Scan for the cell matching the given text and deliver its (X, Y) coordinate at center. 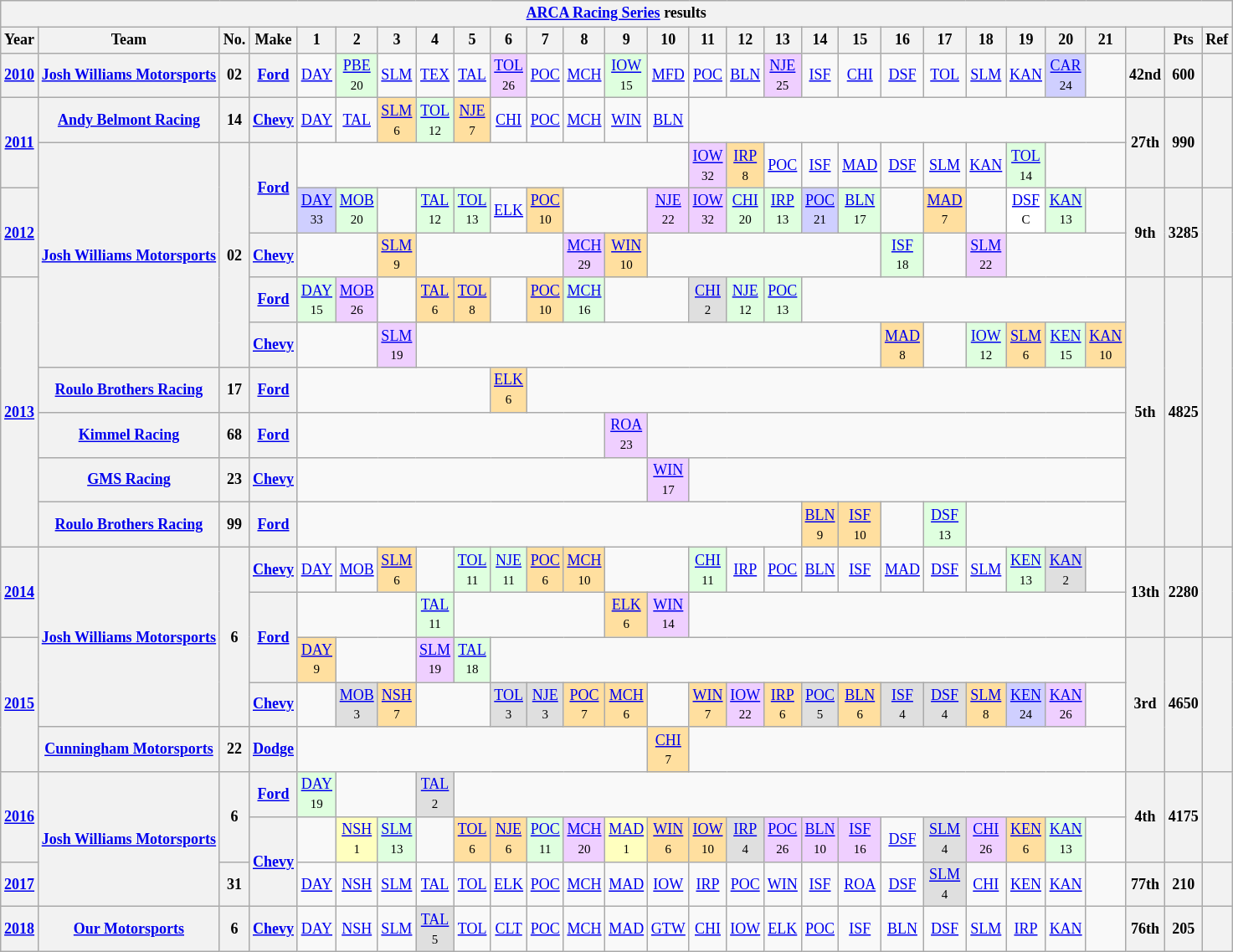
CHI7 (669, 749)
TOL11 (472, 569)
KAN26 (1066, 704)
TOL8 (472, 300)
ARCA Racing Series results (616, 13)
Make (274, 40)
Kimmel Racing (129, 435)
18 (986, 40)
MAD7 (944, 210)
10 (669, 40)
ROA (861, 884)
MOB (357, 569)
IOW22 (745, 704)
990 (1184, 142)
DAY9 (316, 660)
3285 (1184, 233)
BLN10 (820, 840)
NSH7 (397, 704)
WIN14 (669, 615)
3 (397, 40)
IRP4 (745, 840)
TAL11 (435, 615)
2280 (1184, 591)
TAL2 (435, 795)
4825 (1184, 412)
POC21 (820, 210)
TOL12 (435, 121)
TAL18 (472, 660)
ISF18 (902, 255)
MCH29 (584, 255)
CHI20 (745, 210)
TEX (435, 75)
Cunningham Motorsports (129, 749)
BLN9 (820, 525)
No. (234, 40)
2011 (20, 142)
DSF13 (944, 525)
Andy Belmont Racing (129, 121)
7 (545, 40)
BLN6 (861, 704)
PBE20 (357, 75)
POC26 (783, 840)
KEN13 (1026, 569)
TAL5 (435, 929)
MFD (669, 75)
22 (234, 749)
9th (1145, 233)
23 (234, 480)
11 (708, 40)
99 (234, 525)
600 (1184, 75)
MAD1 (626, 840)
CHI26 (986, 840)
12 (745, 40)
CHI11 (708, 569)
TOL6 (472, 840)
16 (902, 40)
ISF4 (902, 704)
POC5 (820, 704)
Our Motorsports (129, 929)
ISF10 (861, 525)
POC13 (783, 300)
CLT (509, 929)
NJE7 (472, 121)
2015 (20, 705)
IRP13 (783, 210)
WIN7 (708, 704)
9 (626, 40)
GMS Racing (129, 480)
77th (1145, 884)
ISF16 (861, 840)
MCH20 (584, 840)
76th (1145, 929)
31 (234, 884)
2016 (20, 817)
2017 (20, 884)
Pts (1184, 40)
KAN10 (1106, 345)
42nd (1145, 75)
POC7 (584, 704)
20 (1066, 40)
NJE6 (509, 840)
IOW10 (708, 840)
2 (357, 40)
2010 (20, 75)
GTW (669, 929)
13 (783, 40)
SLM22 (986, 255)
TOL26 (509, 75)
3rd (1145, 705)
4650 (1184, 705)
Year (20, 40)
2012 (20, 233)
MCH16 (584, 300)
Team (129, 40)
KAN2 (1066, 569)
SLM13 (397, 840)
1 (316, 40)
POC11 (545, 840)
NJE11 (509, 569)
SLM9 (397, 255)
DAY33 (316, 210)
NJE25 (783, 75)
KEN24 (1026, 704)
21 (1106, 40)
MCH10 (584, 569)
BLN17 (861, 210)
WIN6 (669, 840)
4175 (1184, 817)
WIN17 (669, 480)
KEN (1026, 884)
210 (1184, 884)
MAD8 (902, 345)
19 (1026, 40)
KEN6 (1026, 840)
DAY19 (316, 795)
4th (1145, 817)
TOL13 (472, 210)
13th (1145, 591)
TAL12 (435, 210)
MOB26 (357, 300)
27th (1145, 142)
NJE3 (545, 704)
DSFC (1026, 210)
68 (234, 435)
MOB3 (357, 704)
POC6 (545, 569)
IOW15 (626, 75)
Ref (1217, 40)
CAR24 (1066, 75)
DSF4 (944, 704)
KEN15 (1066, 345)
MOB20 (357, 210)
TAL6 (435, 300)
NSH1 (357, 840)
IRP8 (745, 165)
2013 (20, 412)
CHI2 (708, 300)
8 (584, 40)
15 (861, 40)
NJE12 (745, 300)
NJE22 (669, 210)
2018 (20, 929)
IRP6 (783, 704)
2014 (20, 591)
TOL14 (1026, 165)
IOW12 (986, 345)
5 (472, 40)
TOL3 (509, 704)
Dodge (274, 749)
WIN10 (626, 255)
ROA23 (626, 435)
4 (435, 40)
DAY15 (316, 300)
MCH6 (626, 704)
SLM8 (986, 704)
5th (1145, 412)
205 (1184, 929)
